Determine the [X, Y] coordinate at the center of the cell enclosing the given text.  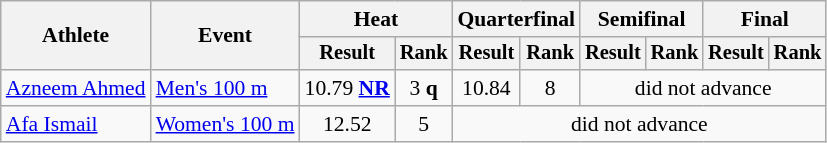
Men's 100 m [226, 88]
10.79 NR [348, 88]
Quarterfinal [516, 19]
Azneem Ahmed [76, 88]
Women's 100 m [226, 124]
12.52 [348, 124]
Event [226, 36]
8 [550, 88]
10.84 [486, 88]
Semifinal [642, 19]
Heat [376, 19]
5 [424, 124]
Athlete [76, 36]
3 q [424, 88]
Afa Ismail [76, 124]
Final [764, 19]
